Search for the cell housing the specified text and yield its (X, Y) center coordinate. 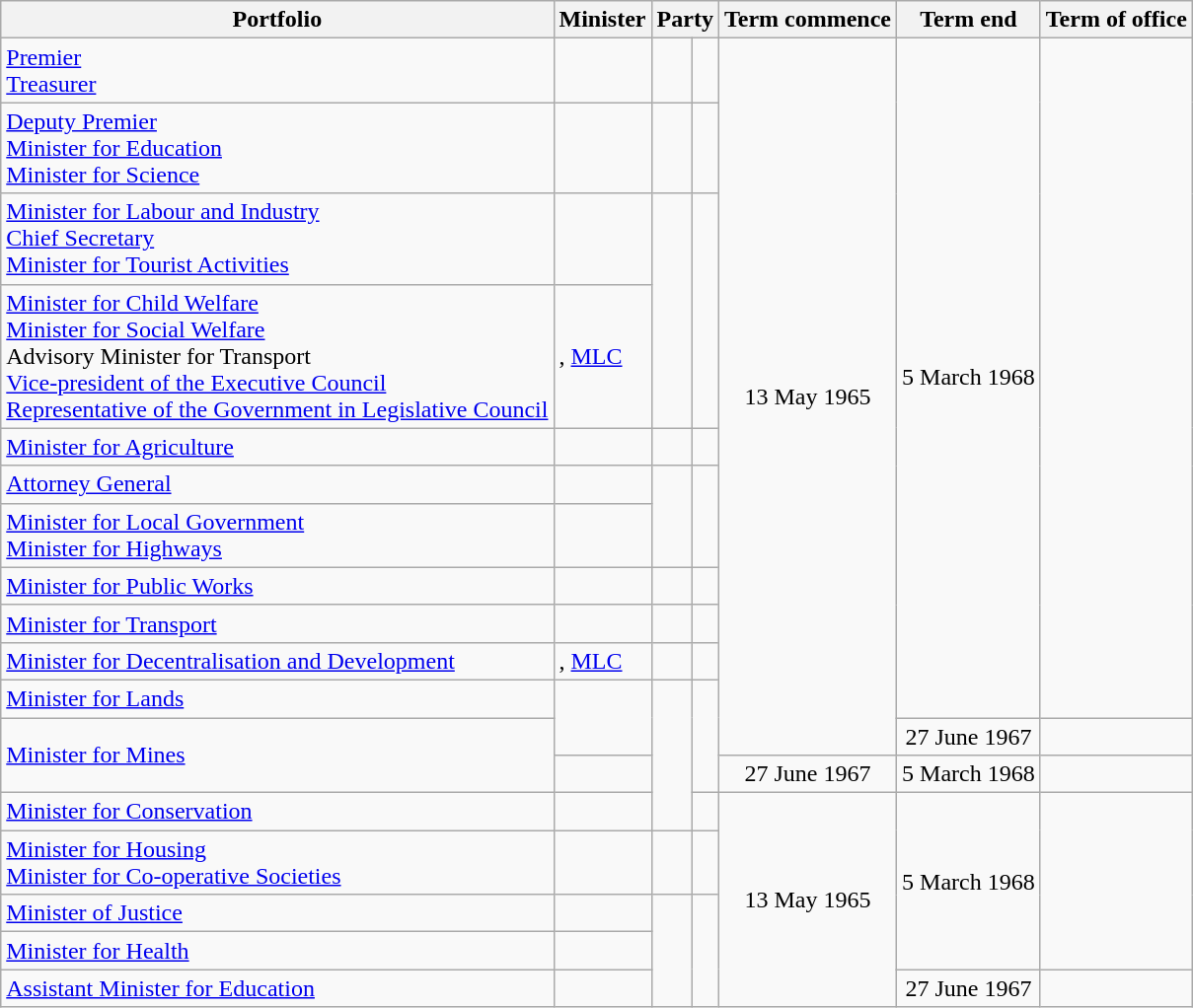
Minister for Labour and IndustryChief SecretaryMinister for Tourist Activities (277, 239)
Attorney General (277, 484)
Minister (602, 20)
Minister for Health (277, 951)
Minister for Mines (277, 756)
Portfolio (277, 20)
Deputy PremierMinister for EducationMinister for Science (277, 148)
Minister for Agriculture (277, 447)
Term of office (1116, 20)
Minister for Public Works (277, 586)
Minister for Local GovernmentMinister for Highways (277, 535)
Minister for Decentralisation and Development (277, 661)
PremierTreasurer (277, 71)
Minister for HousingMinister for Co-operative Societies (277, 862)
Party (685, 20)
Assistant Minister for Education (277, 988)
Minister for Lands (277, 698)
Term commence (807, 20)
Minister of Justice (277, 913)
Minister for Conservation (277, 812)
Term end (969, 20)
Minister for Transport (277, 623)
